Return the [x, y] coordinate for the center point of the cell that contains the specified text.  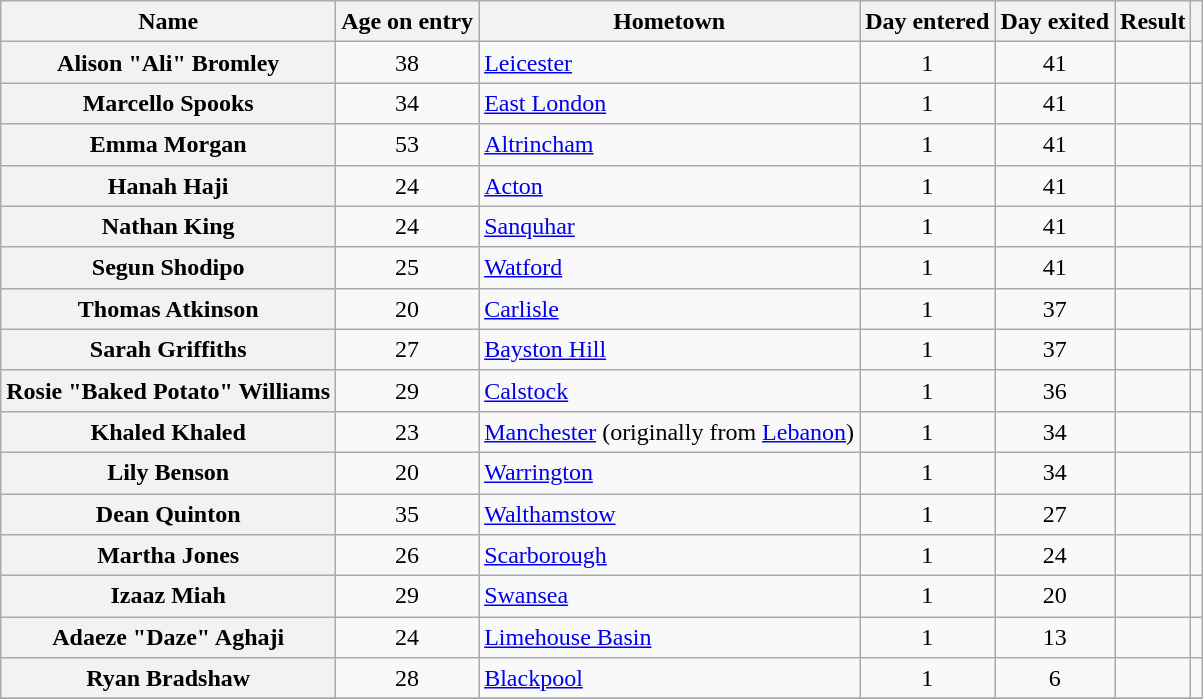
23 [408, 432]
Name [168, 22]
Dean Quinton [168, 514]
Result [1153, 22]
28 [408, 678]
38 [408, 62]
Warrington [670, 472]
Age on entry [408, 22]
Adaeze "Daze" Aghaji [168, 638]
Swansea [670, 596]
Manchester (originally from Lebanon) [670, 432]
Carlisle [670, 308]
Segun Shodipo [168, 268]
26 [408, 556]
Khaled Khaled [168, 432]
13 [1055, 638]
Sanquhar [670, 226]
Hanah Haji [168, 186]
Limehouse Basin [670, 638]
Emma Morgan [168, 144]
Alison "Ali" Bromley [168, 62]
Izaaz Miah [168, 596]
Watford [670, 268]
6 [1055, 678]
Altrincham [670, 144]
Ryan Bradshaw [168, 678]
36 [1055, 390]
Hometown [670, 22]
Day entered [928, 22]
Thomas Atkinson [168, 308]
Martha Jones [168, 556]
Nathan King [168, 226]
Acton [670, 186]
Scarborough [670, 556]
Walthamstow [670, 514]
53 [408, 144]
Leicester [670, 62]
Calstock [670, 390]
Lily Benson [168, 472]
Rosie "Baked Potato" Williams [168, 390]
25 [408, 268]
Sarah Griffiths [168, 350]
Day exited [1055, 22]
Marcello Spooks [168, 104]
35 [408, 514]
Bayston Hill [670, 350]
East London [670, 104]
Blackpool [670, 678]
